Detect which cell encompasses the target text, then output its [X, Y] center coordinate. 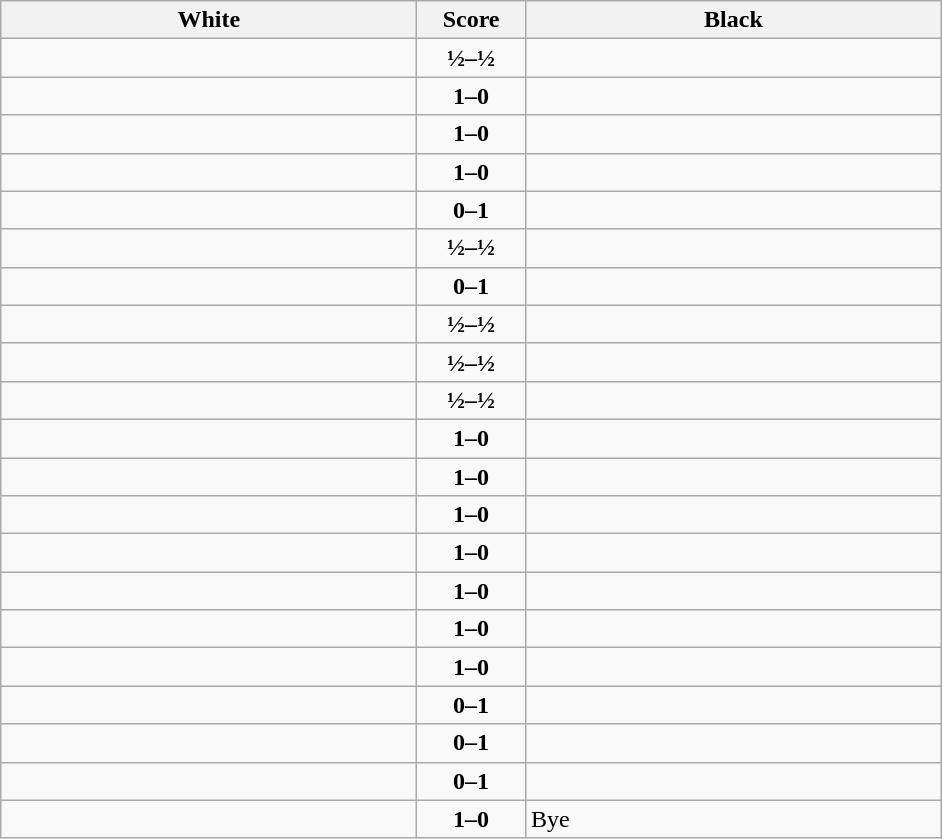
Black [733, 20]
Score [472, 20]
Bye [733, 819]
White [209, 20]
